Output the (x, y) coordinate of the center of the cell containing the given text.  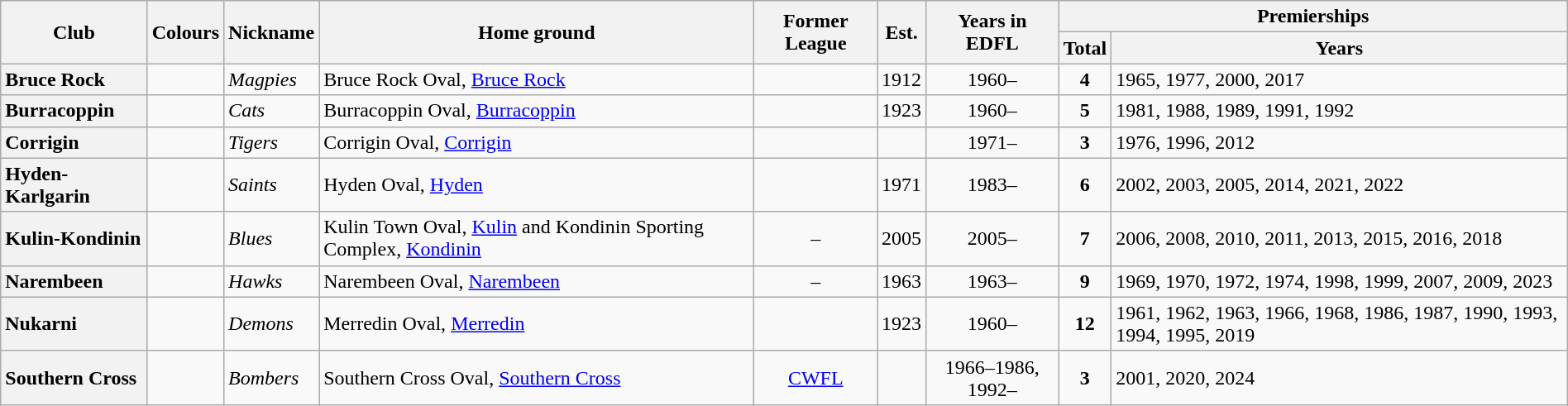
Narembeen Oval, Narembeen (537, 281)
Saints (271, 185)
Burracoppin Oval, Burracoppin (537, 111)
Bombers (271, 377)
Southern Cross (74, 377)
2006, 2008, 2010, 2011, 2013, 2015, 2016, 2018 (1340, 238)
1969, 1970, 1972, 1974, 1998, 1999, 2007, 2009, 2023 (1340, 281)
Est. (901, 32)
1981, 1988, 1989, 1991, 1992 (1340, 111)
Bruce Rock (74, 79)
2002, 2003, 2005, 2014, 2021, 2022 (1340, 185)
Tigers (271, 142)
2001, 2020, 2024 (1340, 377)
Colours (185, 32)
1963– (992, 281)
Hyden Oval, Hyden (537, 185)
1971– (992, 142)
Club (74, 32)
1961, 1962, 1963, 1966, 1968, 1986, 1987, 1990, 1993, 1994, 1995, 2019 (1340, 324)
Hawks (271, 281)
Kulin Town Oval, Kulin and Kondinin Sporting Complex, Kondinin (537, 238)
Home ground (537, 32)
Years (1340, 48)
Total (1085, 48)
Hyden-Karlgarin (74, 185)
Burracoppin (74, 111)
9 (1085, 281)
5 (1085, 111)
Magpies (271, 79)
Southern Cross Oval, Southern Cross (537, 377)
2005 (901, 238)
Kulin-Kondinin (74, 238)
12 (1085, 324)
2005– (992, 238)
Bruce Rock Oval, Bruce Rock (537, 79)
1971 (901, 185)
7 (1085, 238)
6 (1085, 185)
Corrigin Oval, Corrigin (537, 142)
Narembeen (74, 281)
Blues (271, 238)
1966–1986, 1992– (992, 377)
Merredin Oval, Merredin (537, 324)
Former League (815, 32)
Cats (271, 111)
1963 (901, 281)
CWFL (815, 377)
Corrigin (74, 142)
1912 (901, 79)
Demons (271, 324)
Premierships (1313, 17)
Nickname (271, 32)
Years in EDFL (992, 32)
1965, 1977, 2000, 2017 (1340, 79)
4 (1085, 79)
Nukarni (74, 324)
1983– (992, 185)
1976, 1996, 2012 (1340, 142)
